Pinpoint the cell where the given text exists, returning its [X, Y] midpoint coordinate. 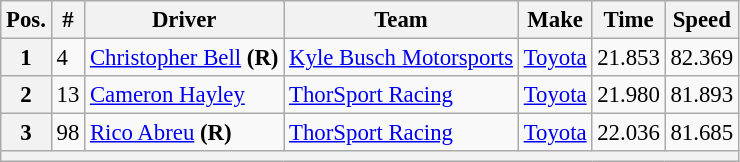
Pos. [26, 20]
Make [555, 20]
21.853 [628, 58]
82.369 [702, 58]
Time [628, 20]
Cameron Hayley [184, 95]
Team [402, 20]
2 [26, 95]
Speed [702, 20]
1 [26, 58]
Kyle Busch Motorsports [402, 58]
22.036 [628, 133]
21.980 [628, 95]
Rico Abreu (R) [184, 133]
81.685 [702, 133]
Christopher Bell (R) [184, 58]
98 [68, 133]
Driver [184, 20]
13 [68, 95]
4 [68, 58]
# [68, 20]
81.893 [702, 95]
3 [26, 133]
